Determine the [X, Y] coordinate at the center of the cell enclosing the given text.  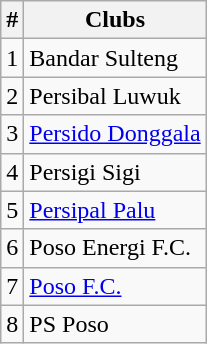
6 [12, 248]
1 [12, 58]
7 [12, 286]
Poso F.C. [115, 286]
Poso Energi F.C. [115, 248]
PS Poso [115, 324]
Persipal Palu [115, 210]
Persigi Sigi [115, 172]
4 [12, 172]
5 [12, 210]
Persido Donggala [115, 134]
3 [12, 134]
Persibal Luwuk [115, 96]
Clubs [115, 20]
Bandar Sulteng [115, 58]
8 [12, 324]
# [12, 20]
2 [12, 96]
